For the text-containing cell, return its midpoint in [x, y] coordinate format. 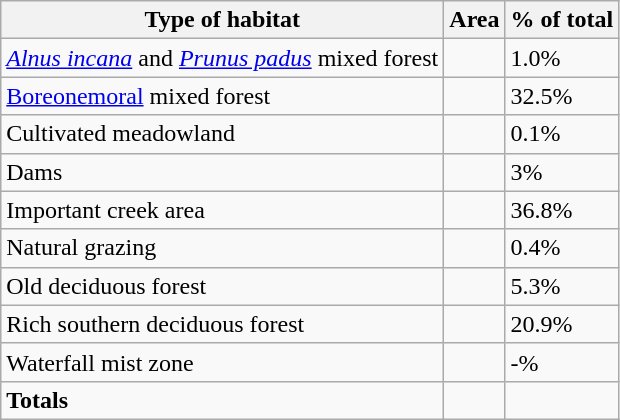
36.8% [562, 210]
Type of habitat [222, 20]
Important creek area [222, 210]
32.5% [562, 96]
-% [562, 362]
Waterfall mist zone [222, 362]
5.3% [562, 286]
Alnus incana and Prunus padus mixed forest [222, 58]
Totals [222, 400]
Area [474, 20]
Old deciduous forest [222, 286]
0.4% [562, 248]
Dams [222, 172]
Boreonemoral mixed forest [222, 96]
1.0% [562, 58]
20.9% [562, 324]
% of total [562, 20]
3% [562, 172]
Rich southern deciduous forest [222, 324]
Natural grazing [222, 248]
Cultivated meadowland [222, 134]
0.1% [562, 134]
